Provide the (x, y) coordinate of the cell's center where the given text is located.  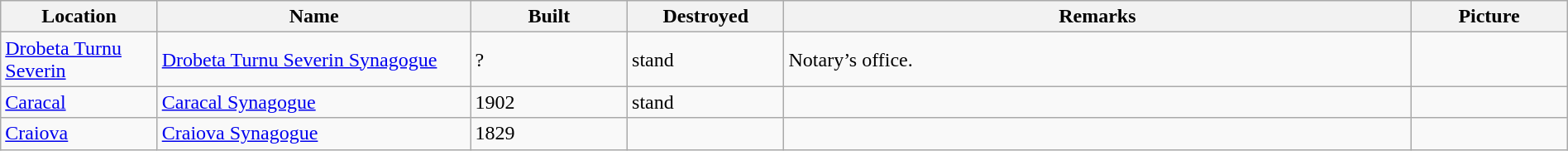
Caracal Synagogue (314, 102)
Picture (1489, 17)
1829 (549, 134)
Craiova (79, 134)
Drobeta Turnu Severin (79, 60)
Destroyed (706, 17)
Drobeta Turnu Severin Synagogue (314, 60)
Name (314, 17)
Caracal (79, 102)
Built (549, 17)
Craiova Synagogue (314, 134)
Remarks (1097, 17)
Notary’s office. (1097, 60)
? (549, 60)
Location (79, 17)
1902 (549, 102)
